Identify which cell holds the provided text, then report its (x, y) central coordinate. 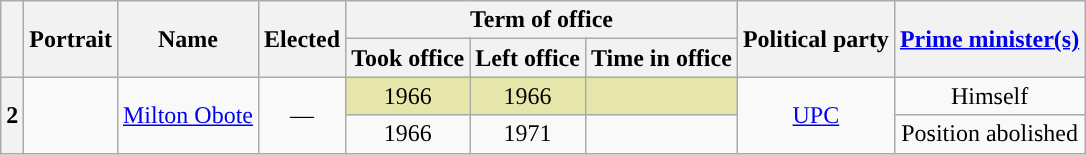
Name (188, 39)
Time in office (661, 58)
Took office (408, 58)
Left office (528, 58)
Portrait (71, 39)
Political party (816, 39)
Himself (989, 96)
Elected (302, 39)
UPC (816, 115)
— (302, 115)
Prime minister(s) (989, 39)
2 (12, 115)
Milton Obote (188, 115)
Position abolished (989, 134)
Term of office (542, 20)
1971 (528, 134)
